Detect which cell encompasses the target text, then output its (X, Y) center coordinate. 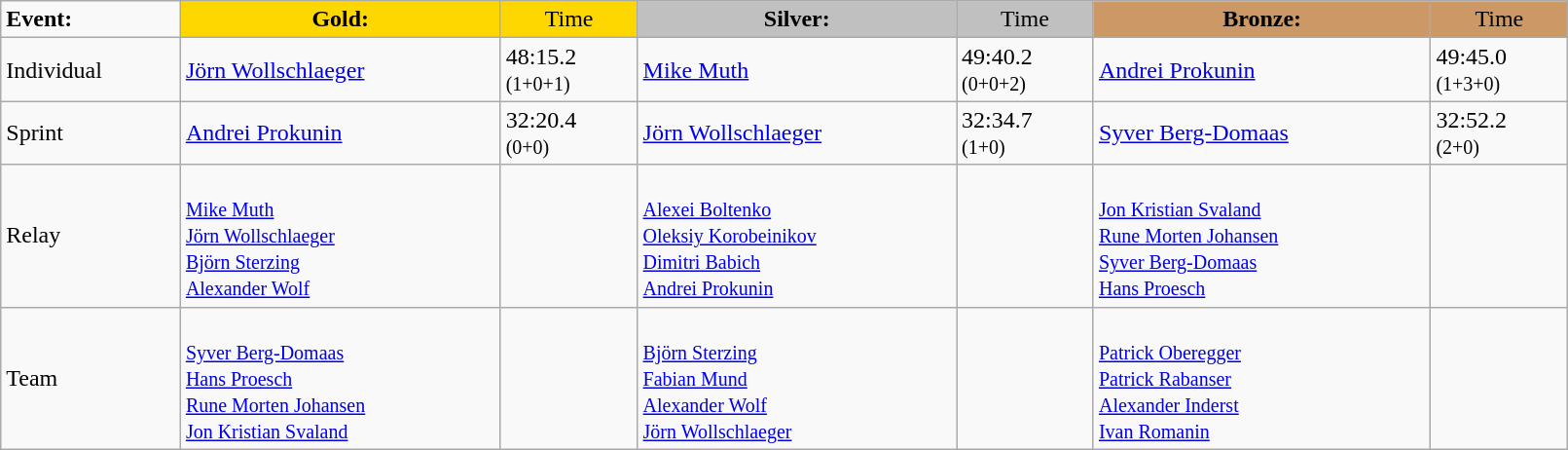
Syver Berg-Domaas (1261, 132)
48:15.2(1+0+1) (568, 70)
Event: (91, 19)
Mike Muth Jörn Wollschlaeger Björn Sterzing Alexander Wolf (341, 236)
32:52.2 (2+0) (1499, 132)
Sprint (91, 132)
49:40.2(0+0+2) (1026, 70)
Mike Muth (796, 70)
Bronze: (1261, 19)
Individual (91, 70)
32:34.7 (1+0) (1026, 132)
Jon Kristian Svaland Rune Morten Johansen Syver Berg-Domaas Hans Proesch (1261, 236)
Team (91, 378)
Silver: (796, 19)
Björn Sterzing Fabian Mund Alexander Wolf Jörn Wollschlaeger (796, 378)
49:45.0 (1+3+0) (1499, 70)
Relay (91, 236)
32:20.4 (0+0) (568, 132)
Patrick Oberegger Patrick Rabanser Alexander Inderst Ivan Romanin (1261, 378)
Alexei Boltenko Oleksiy Korobeinikov Dimitri Babich Andrei Prokunin (796, 236)
Gold: (341, 19)
Syver Berg-Domaas Hans Proesch Rune Morten Johansen Jon Kristian Svaland (341, 378)
